Provide the (x, y) coordinate of the cell's center where the given text is located.  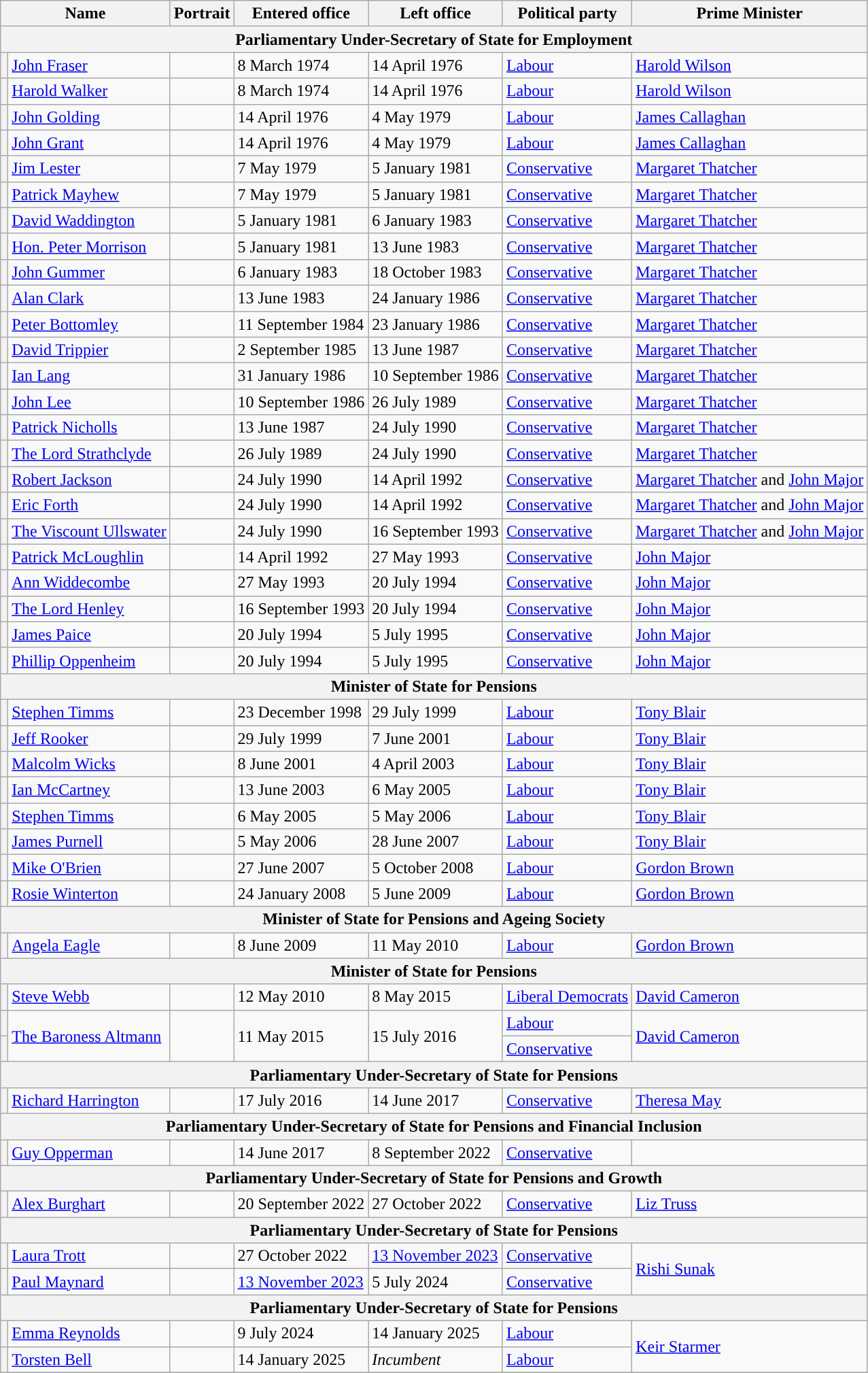
31 January 1986 (301, 376)
Ian McCartney (89, 790)
11 September 1984 (301, 324)
Eric Forth (89, 505)
Jeff Rooker (89, 738)
Political party (567, 14)
8 May 2015 (436, 997)
17 July 2016 (301, 1100)
5 July 2024 (436, 1282)
Guy Opperman (89, 1153)
Laura Trott (89, 1256)
27 June 2007 (301, 868)
Patrick Nicholls (89, 428)
Ian Lang (89, 376)
7 June 2001 (436, 738)
Peter Bottomley (89, 324)
2 September 1985 (301, 350)
James Paice (89, 634)
John Grant (89, 143)
James Purnell (89, 842)
Theresa May (750, 1100)
5 June 2009 (436, 894)
Hon. Peter Morrison (89, 246)
Harold Walker (89, 91)
Parliamentary Under-Secretary of State for Employment (434, 39)
11 May 2010 (436, 945)
Emma Reynolds (89, 1334)
11 May 2015 (301, 1036)
Steve Webb (89, 997)
Minister of State for Pensions and Ageing Society (434, 919)
12 May 2010 (301, 997)
Robert Jackson (89, 479)
John Lee (89, 402)
Rishi Sunak (750, 1269)
Rosie Winterton (89, 894)
David Waddington (89, 220)
15 July 2016 (436, 1036)
Left office (436, 14)
The Lord Strathclyde (89, 454)
18 October 1983 (436, 272)
Mike O'Brien (89, 868)
5 October 2008 (436, 868)
The Lord Henley (89, 609)
Phillip Oppenheim (89, 660)
Angela Eagle (89, 945)
8 June 2001 (301, 764)
Torsten Bell (89, 1359)
23 January 1986 (436, 324)
Alan Clark (89, 298)
Parliamentary Under-Secretary of State for Pensions and Financial Inclusion (434, 1126)
Patrick Mayhew (89, 194)
John Golding (89, 117)
The Baroness Altmann (89, 1036)
23 December 1998 (301, 712)
Malcolm Wicks (89, 764)
24 January 1986 (436, 298)
Paul Maynard (89, 1282)
24 January 2008 (301, 894)
Keir Starmer (750, 1346)
Parliamentary Under-Secretary of State for Pensions and Growth (434, 1179)
Alex Burghart (89, 1204)
Prime Minister (750, 14)
28 June 2007 (436, 842)
Liz Truss (750, 1204)
Ann Widdecombe (89, 583)
Incumbent (436, 1359)
9 July 2024 (301, 1334)
4 April 2003 (436, 764)
John Gummer (89, 272)
13 June 2003 (301, 790)
Portrait (202, 14)
Richard Harrington (89, 1100)
8 September 2022 (436, 1153)
20 September 2022 (301, 1204)
Patrick McLoughlin (89, 557)
Jim Lester (89, 169)
John Fraser (89, 65)
The Viscount Ullswater (89, 531)
Name (86, 14)
Liberal Democrats (567, 997)
8 June 2009 (301, 945)
David Trippier (89, 350)
Entered office (301, 14)
